Provide the [x, y] coordinate of the cell's center where the given text is located.  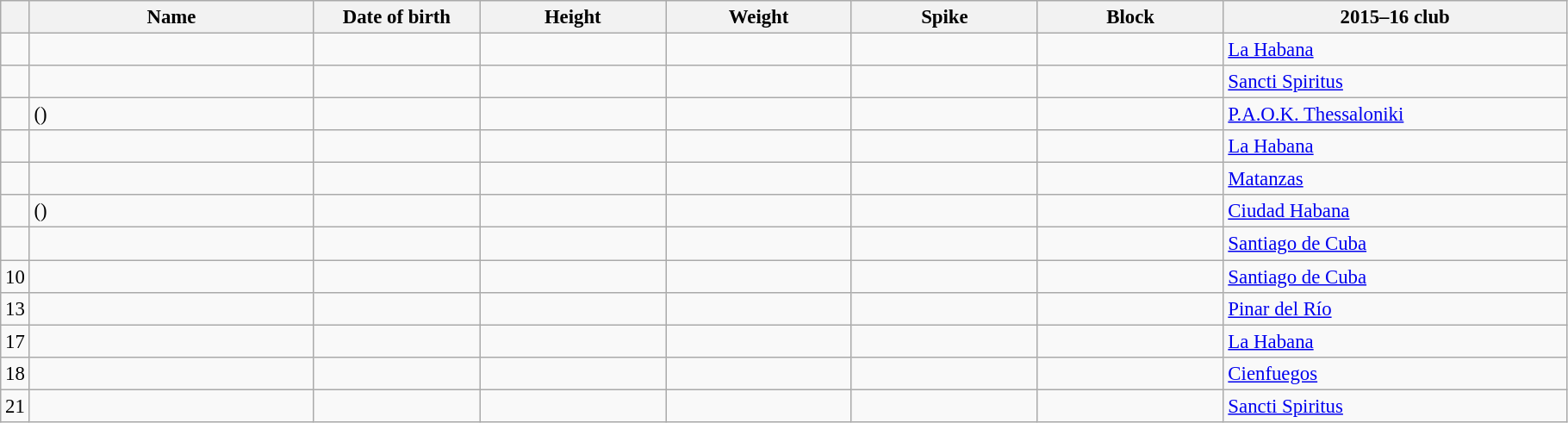
18 [16, 373]
P.A.O.K. Thessaloniki [1395, 115]
Date of birth [396, 17]
Cienfuegos [1395, 373]
Pinar del Río [1395, 308]
Spike [944, 17]
Block [1130, 17]
21 [16, 406]
17 [16, 341]
Weight [759, 17]
Name [171, 17]
10 [16, 277]
Ciudad Habana [1395, 211]
Matanzas [1395, 179]
Height [573, 17]
2015–16 club [1395, 17]
13 [16, 308]
